Determine the [x, y] coordinate at the center of the cell enclosing the given text.  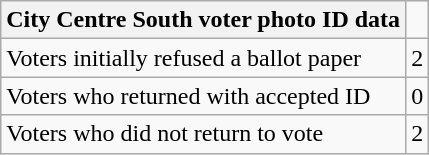
0 [418, 96]
Voters who did not return to vote [204, 134]
Voters initially refused a ballot paper [204, 58]
Voters who returned with accepted ID [204, 96]
City Centre South voter photo ID data [204, 20]
